Return [X, Y] of the center of cell containing provided text 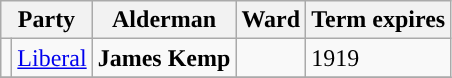
Party [46, 20]
James Kemp [164, 58]
1919 [378, 58]
Ward [271, 20]
Liberal [52, 58]
Term expires [378, 20]
Alderman [164, 20]
